Find where the given text appears and provide that cell's center as (X, Y) coordinate. 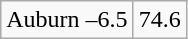
Auburn –6.5 (67, 19)
74.6 (160, 19)
